Return [X, Y] of the center of cell containing provided text 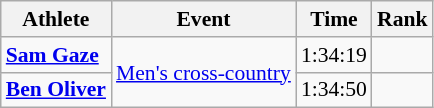
Athlete [56, 19]
Sam Gaze [56, 55]
Ben Oliver [56, 90]
Men's cross-country [204, 72]
Event [204, 19]
Time [334, 19]
1:34:19 [334, 55]
Rank [402, 19]
1:34:50 [334, 90]
